Provide the (X, Y) coordinate of the cell's center where the given text is located.  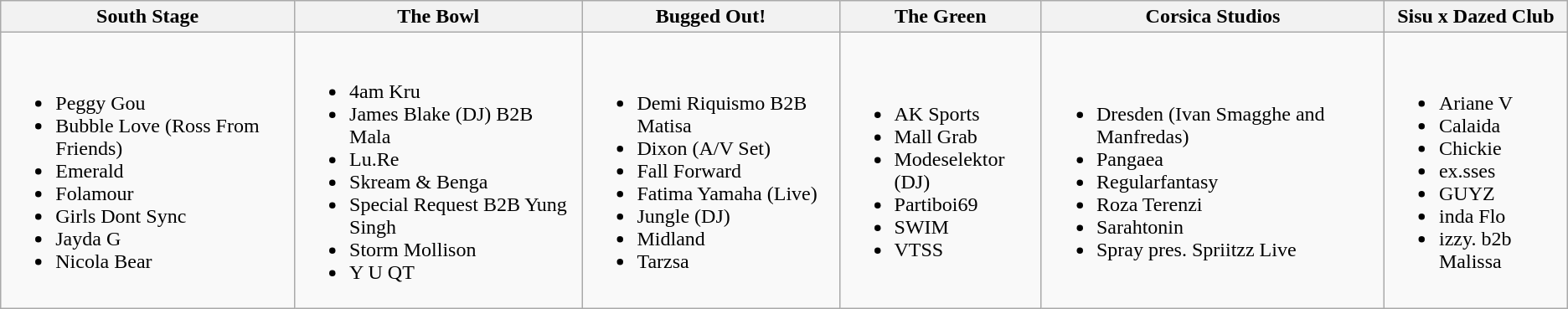
Corsica Studios (1213, 17)
Demi Riquismo B2B MatisaDixon (A/V Set)Fall ForwardFatima Yamaha (Live)Jungle (DJ)MidlandTarzsa (710, 171)
South Stage (147, 17)
4am KruJames Blake (DJ) B2B MalaLu.ReSkream & BengaSpecial Request B2B Yung SinghStorm MollisonY U QT (439, 171)
Peggy GouBubble Love (Ross From Friends)EmeraldFolamourGirls Dont SyncJayda GNicola Bear (147, 171)
Bugged Out! (710, 17)
The Green (940, 17)
AK SportsMall GrabModeselektor (DJ)Partiboi69SWIMVTSS (940, 171)
Sisu x Dazed Club (1476, 17)
Ariane VCalaidaChickieex.ssesGUYZinda Floizzy. b2b Malissa (1476, 171)
Dresden (Ivan Smagghe and Manfredas)PangaeaRegularfantasyRoza TerenziSarahtoninSpray pres. Spriitzz Live (1213, 171)
The Bowl (439, 17)
